Provide the [x, y] coordinate of the cell's center where the given text is located.  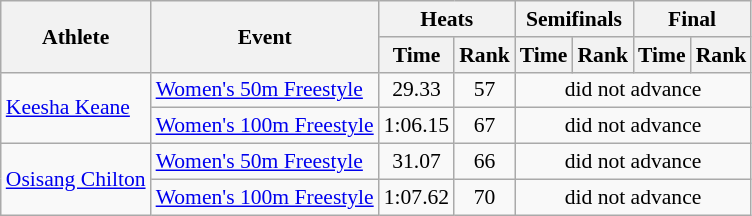
Semifinals [574, 19]
66 [484, 162]
Keesha Keane [76, 108]
1:07.62 [416, 197]
70 [484, 197]
67 [484, 126]
57 [484, 90]
Event [265, 36]
Heats [447, 19]
Osisang Chilton [76, 180]
29.33 [416, 90]
Athlete [76, 36]
Final [692, 19]
1:06.15 [416, 126]
31.07 [416, 162]
